Return the (x, y) coordinate for the center point of the cell that contains the specified text.  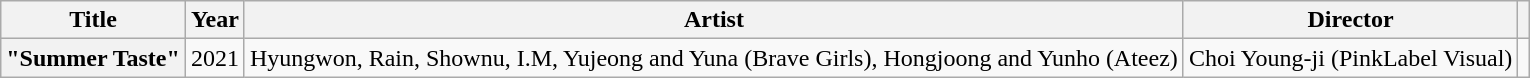
Title (94, 20)
"Summer Taste" (94, 58)
2021 (214, 58)
Artist (714, 20)
Hyungwon, Rain, Shownu, I.M, Yujeong and Yuna (Brave Girls), Hongjoong and Yunho (Ateez) (714, 58)
Director (1350, 20)
Choi Young-ji (PinkLabel Visual) (1350, 58)
Year (214, 20)
